Extract the (X, Y) coordinate from the center of the cell holding the provided text.  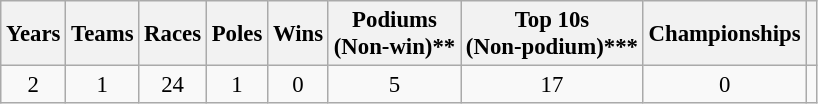
Podiums(Non-win)** (394, 34)
Races (173, 34)
5 (394, 85)
24 (173, 85)
17 (552, 85)
Wins (298, 34)
2 (34, 85)
Teams (102, 34)
Poles (236, 34)
Years (34, 34)
Championships (724, 34)
Top 10s(Non-podium)*** (552, 34)
